Return the (X, Y) coordinate for the center point of the cell that contains the specified text.  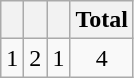
4 (102, 58)
2 (36, 58)
Total (102, 20)
